Find where the given text appears and provide that cell's center as (X, Y) coordinate. 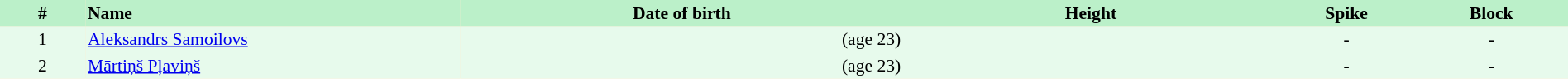
Spike (1346, 13)
Mārtiņš Pļaviņš (273, 66)
Block (1491, 13)
2 (43, 66)
# (43, 13)
Date of birth (681, 13)
Name (273, 13)
Aleksandrs Samoilovs (273, 40)
1 (43, 40)
Height (1090, 13)
